Find where the given text appears and provide that cell's center as [x, y] coordinate. 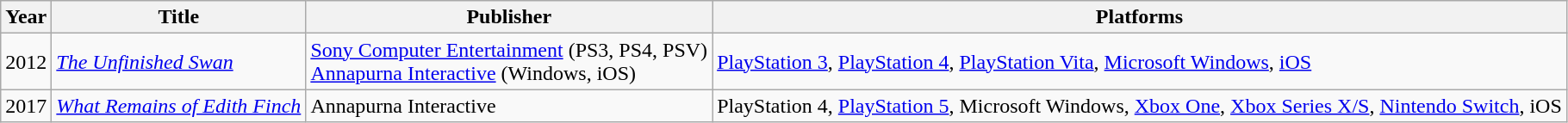
PlayStation 4, PlayStation 5, Microsoft Windows, Xbox One, Xbox Series X/S, Nintendo Switch, iOS [1140, 106]
Publisher [509, 17]
Sony Computer Entertainment (PS3, PS4, PSV)Annapurna Interactive (Windows, iOS) [509, 62]
Annapurna Interactive [509, 106]
The Unfinished Swan [179, 62]
PlayStation 3, PlayStation 4, PlayStation Vita, Microsoft Windows, iOS [1140, 62]
Title [179, 17]
Year [26, 17]
What Remains of Edith Finch [179, 106]
2012 [26, 62]
Platforms [1140, 17]
2017 [26, 106]
